Search for the cell housing the specified text and yield its [X, Y] center coordinate. 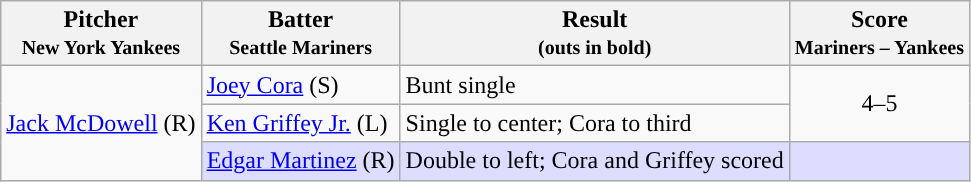
Double to left; Cora and Griffey scored [594, 161]
BatterSeattle Mariners [300, 34]
PitcherNew York Yankees [101, 34]
Result(outs in bold) [594, 34]
Ken Griffey Jr. (L) [300, 123]
Single to center; Cora to third [594, 123]
Edgar Martinez (R) [300, 161]
Jack McDowell (R) [101, 123]
4–5 [879, 104]
ScoreMariners – Yankees [879, 34]
Bunt single [594, 85]
Joey Cora (S) [300, 85]
